Locate the cell with the specified text and output its (x, y) center coordinate. 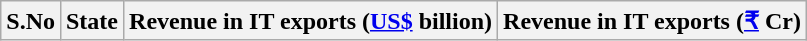
Revenue in IT exports (₹ Cr) (652, 21)
State (92, 21)
S.No (31, 21)
Revenue in IT exports (US$ billion) (311, 21)
